Pinpoint the cell where the given text exists, returning its [x, y] midpoint coordinate. 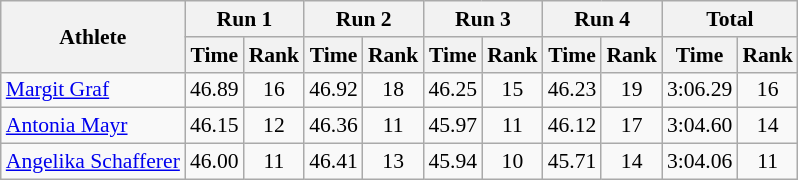
45.97 [452, 126]
3:06.29 [700, 90]
46.25 [452, 90]
Angelika Schafferer [93, 162]
46.00 [214, 162]
15 [512, 90]
Run 3 [482, 19]
19 [632, 90]
45.71 [572, 162]
3:04.06 [700, 162]
46.12 [572, 126]
46.41 [334, 162]
18 [394, 90]
Total [730, 19]
10 [512, 162]
Run 2 [364, 19]
Run 1 [244, 19]
13 [394, 162]
46.36 [334, 126]
46.92 [334, 90]
3:04.60 [700, 126]
Run 4 [602, 19]
12 [274, 126]
46.23 [572, 90]
17 [632, 126]
Antonia Mayr [93, 126]
45.94 [452, 162]
46.89 [214, 90]
Margit Graf [93, 90]
46.15 [214, 126]
Athlete [93, 36]
